Return the [X, Y] coordinate for the center point of the cell that contains the specified text.  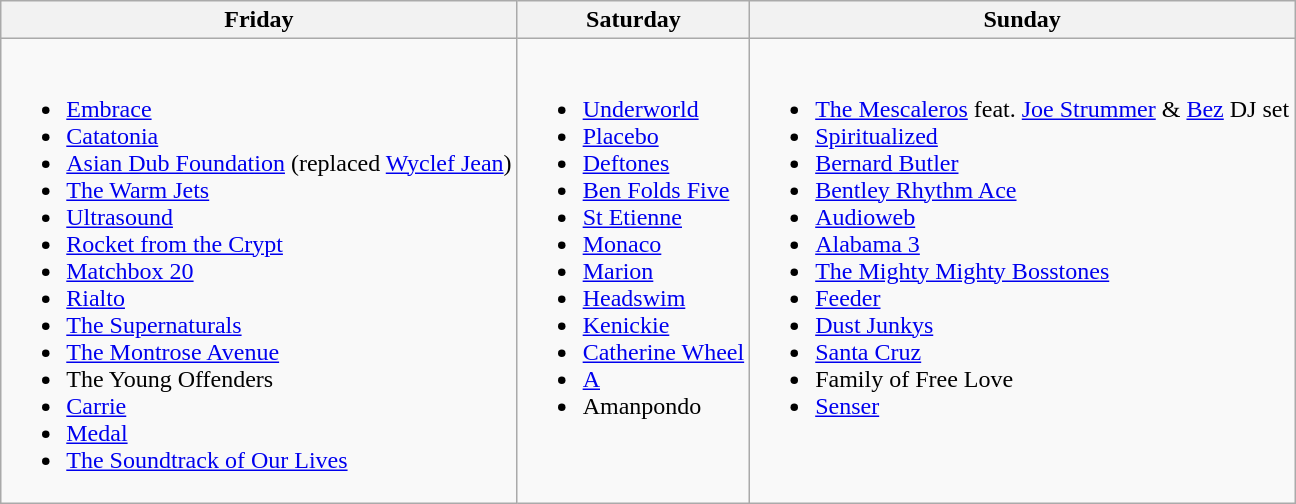
Friday [259, 20]
Sunday [1022, 20]
UnderworldPlaceboDeftonesBen Folds FiveSt EtienneMonacoMarionHeadswimKenickieCatherine WheelAAmanpondo [634, 271]
Saturday [634, 20]
